Scan for the cell matching the given text and deliver its (X, Y) coordinate at center. 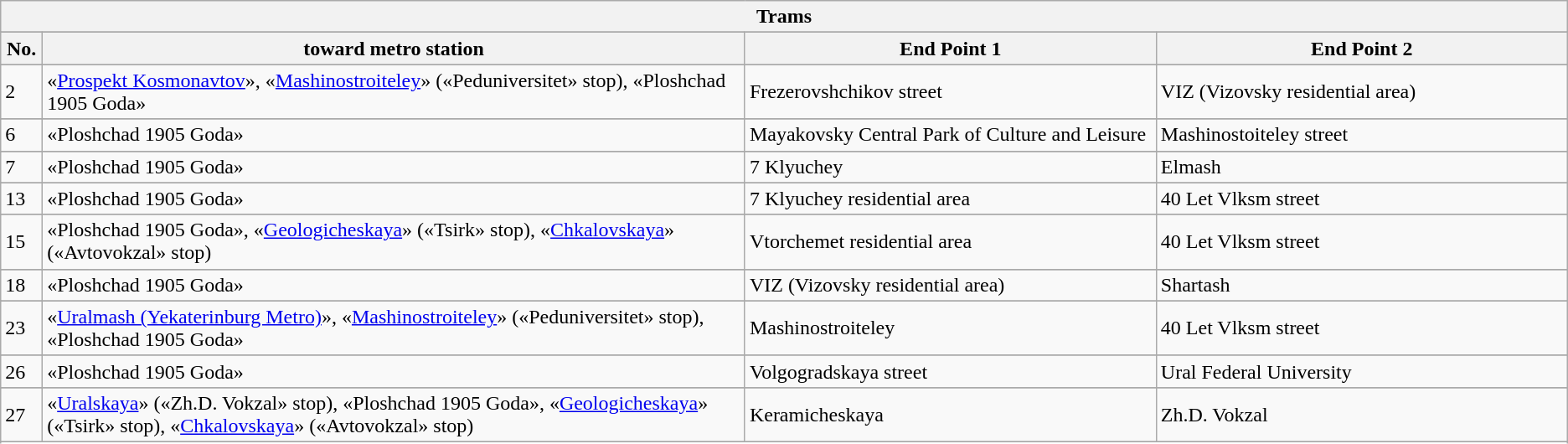
Volgogradskaya street (950, 371)
7 Klyuchey (950, 167)
«Prospekt Kosmonavtov», «Mashinostroiteley» («Peduniversitet» stop), «Ploshchad 1905 Goda» (394, 92)
Vtorchemet residential area (950, 241)
23 (22, 328)
Trams (784, 17)
End Point 2 (1362, 49)
End Point 1 (950, 49)
Mashinostroiteley (950, 328)
27 (22, 414)
Keramicheskaya (950, 414)
26 (22, 371)
No. (22, 49)
7 Klyuchey residential area (950, 199)
Ural Federal University (1362, 371)
Elmash (1362, 167)
18 (22, 285)
«Uralmash (Yekaterinburg Metro)», «Mashinostroiteley» («Peduniversitet» stop), «Ploshchad 1905 Goda» (394, 328)
toward metro station (394, 49)
Frezerovshchikov street (950, 92)
15 (22, 241)
Zh.D. Vokzal (1362, 414)
Mayakovsky Central Park of Culture and Leisure (950, 135)
«Ploshchad 1905 Goda», «Geologicheskaya» («Tsirk» stop), «Chkalovskaya» («Avtovokzal» stop) (394, 241)
Shartash (1362, 285)
13 (22, 199)
Mashinostoiteley street (1362, 135)
2 (22, 92)
7 (22, 167)
«Uralskaya» («Zh.D. Vokzal» stop), «Ploshchad 1905 Goda», «Geologicheskaya» («Tsirk» stop), «Chkalovskaya» («Avtovokzal» stop) (394, 414)
6 (22, 135)
